Locate the cell with the specified text and output its (x, y) center coordinate. 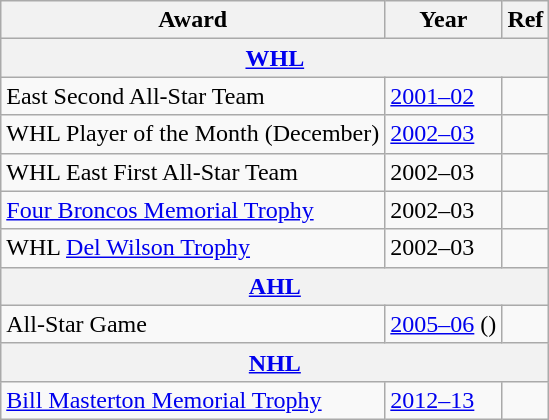
All-Star Game (193, 324)
WHL East First All-Star Team (193, 172)
Ref (526, 20)
AHL (275, 286)
2012–13 (444, 400)
Bill Masterton Memorial Trophy (193, 400)
Award (193, 20)
NHL (275, 362)
East Second All-Star Team (193, 96)
Four Broncos Memorial Trophy (193, 210)
WHL Player of the Month (December) (193, 134)
2001–02 (444, 96)
2005–06 () (444, 324)
Year (444, 20)
WHL Del Wilson Trophy (193, 248)
WHL (275, 58)
